Search for the cell housing the specified text and yield its [x, y] center coordinate. 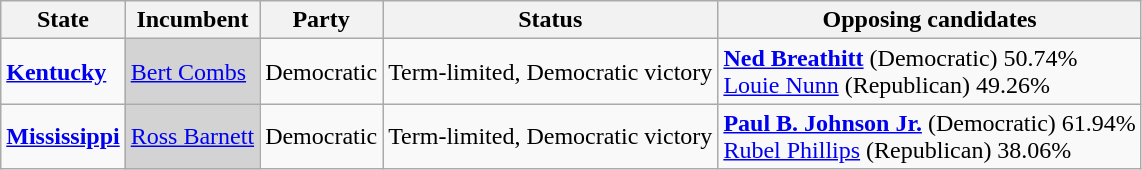
Ned Breathitt (Democratic) 50.74% Louie Nunn (Republican) 49.26% [930, 72]
Opposing candidates [930, 20]
Bert Combs [192, 72]
Ross Barnett [192, 136]
Party [322, 20]
Incumbent [192, 20]
Kentucky [63, 72]
Status [550, 20]
Paul B. Johnson Jr. (Democratic) 61.94% Rubel Phillips (Republican) 38.06% [930, 136]
State [63, 20]
Mississippi [63, 136]
